Capture the cell that displays the provided text and extract its [x, y] central coordinate. 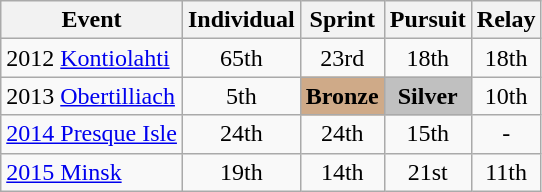
Bronze [342, 96]
Relay [506, 20]
Event [92, 20]
2014 Presque Isle [92, 134]
21st [428, 172]
5th [241, 96]
Individual [241, 20]
- [506, 134]
19th [241, 172]
2013 Obertilliach [92, 96]
2015 Minsk [92, 172]
Silver [428, 96]
10th [506, 96]
14th [342, 172]
23rd [342, 58]
11th [506, 172]
15th [428, 134]
65th [241, 58]
2012 Kontiolahti [92, 58]
Pursuit [428, 20]
Sprint [342, 20]
